Scan for the cell matching the given text and deliver its [X, Y] coordinate at center. 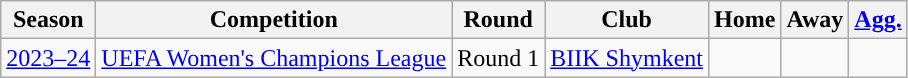
BIIK Shymkent [627, 58]
Agg. [878, 20]
Club [627, 20]
Competition [274, 20]
Season [48, 20]
UEFA Women's Champions League [274, 58]
2023–24 [48, 58]
Round 1 [498, 58]
Home [744, 20]
Round [498, 20]
Away [815, 20]
